Capture the cell that displays the provided text and extract its (x, y) central coordinate. 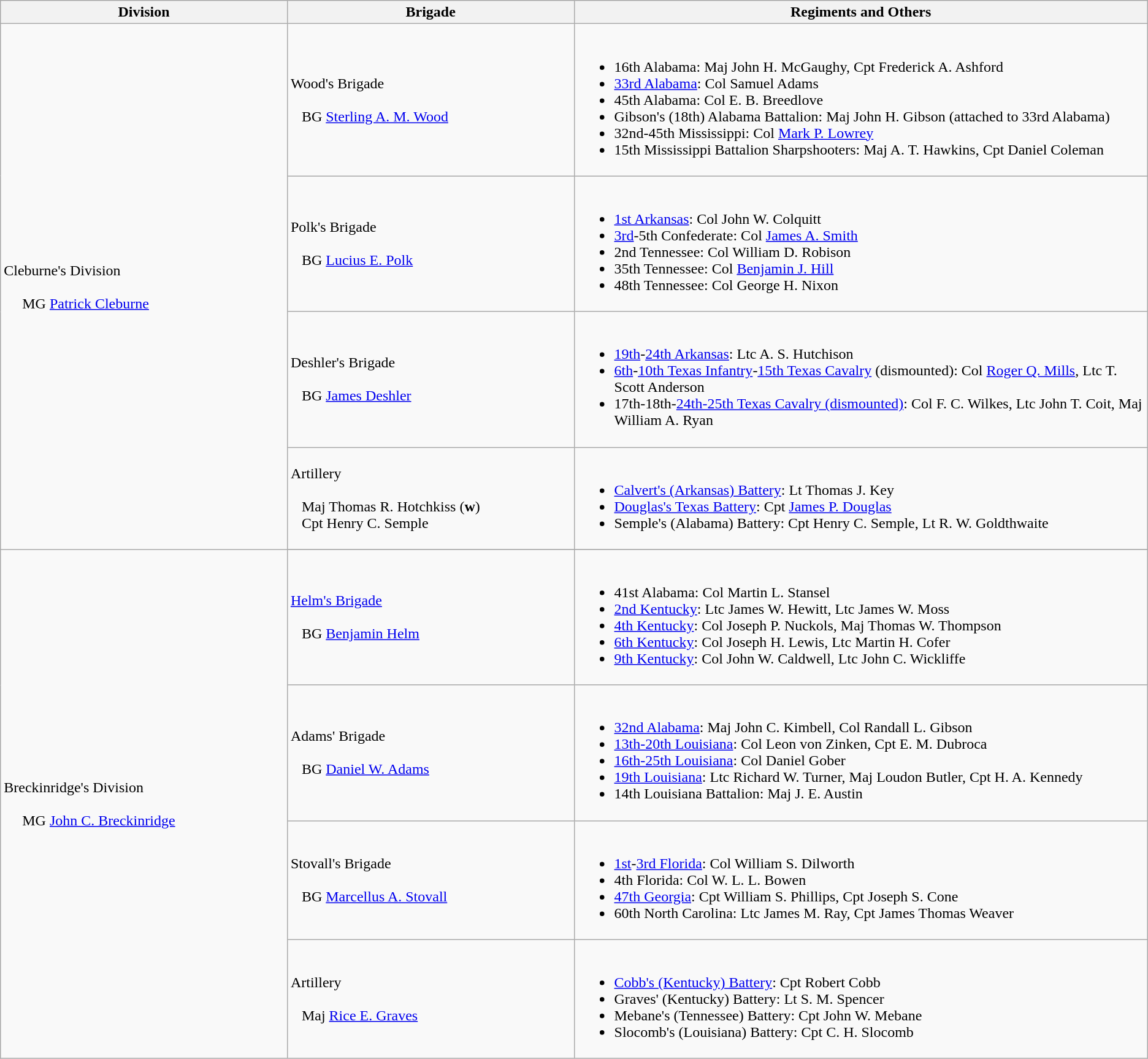
Cleburne's Division MG Patrick Cleburne (144, 287)
Division (144, 12)
Helm's Brigade BG Benjamin Helm (431, 617)
Breckinridge's Division MG John C. Breckinridge (144, 804)
Adams' Brigade BG Daniel W. Adams (431, 753)
Polk's Brigade BG Lucius E. Polk (431, 244)
Wood's Brigade BG Sterling A. M. Wood (431, 100)
Stovall's Brigade BG Marcellus A. Stovall (431, 880)
Artillery Maj Thomas R. Hotchkiss (w) Cpt Henry C. Semple (431, 498)
Artillery Maj Rice E. Graves (431, 999)
Deshler's Brigade BG James Deshler (431, 379)
Brigade (431, 12)
Regiments and Others (861, 12)
